Determine the [x, y] coordinate at the center of the cell enclosing the given text.  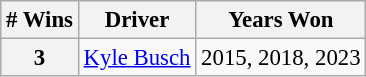
Driver [137, 20]
2015, 2018, 2023 [281, 58]
Kyle Busch [137, 58]
Years Won [281, 20]
3 [40, 58]
# Wins [40, 20]
